Scan for the cell matching the given text and deliver its (X, Y) coordinate at center. 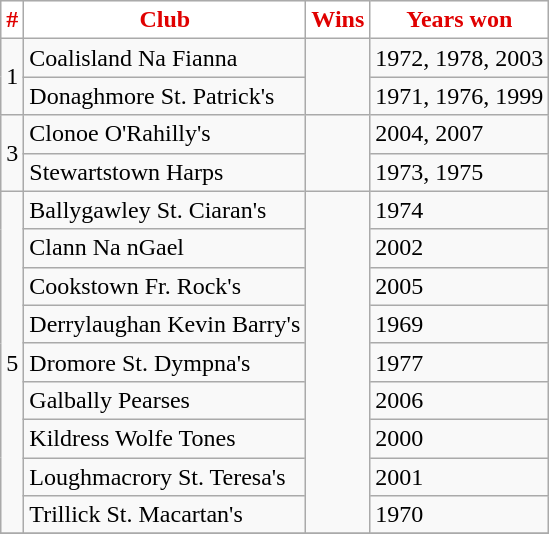
Kildress Wolfe Tones (165, 438)
Ballygawley St. Ciaran's (165, 210)
2006 (460, 400)
# (12, 20)
Dromore St. Dympna's (165, 362)
1974 (460, 210)
Wins (338, 20)
2005 (460, 286)
3 (12, 153)
2004, 2007 (460, 134)
Coalisland Na Fianna (165, 58)
Club (165, 20)
2001 (460, 477)
1 (12, 77)
1971, 1976, 1999 (460, 96)
Years won (460, 20)
1973, 1975 (460, 172)
1977 (460, 362)
5 (12, 362)
2002 (460, 248)
Loughmacrory St. Teresa's (165, 477)
Cookstown Fr. Rock's (165, 286)
1970 (460, 515)
1969 (460, 324)
1972, 1978, 2003 (460, 58)
2000 (460, 438)
Stewartstown Harps (165, 172)
Donaghmore St. Patrick's (165, 96)
Trillick St. Macartan's (165, 515)
Clonoe O'Rahilly's (165, 134)
Galbally Pearses (165, 400)
Clann Na nGael (165, 248)
Derrylaughan Kevin Barry's (165, 324)
